Pinpoint the cell where the given text exists, returning its (x, y) midpoint coordinate. 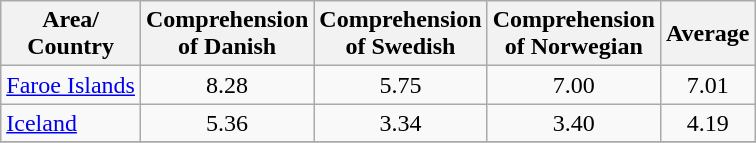
Comprehensionof Swedish (400, 34)
4.19 (708, 123)
Faroe Islands (71, 85)
Iceland (71, 123)
7.00 (574, 85)
Area/Country (71, 34)
7.01 (708, 85)
Average (708, 34)
3.40 (574, 123)
3.34 (400, 123)
Comprehensionof Norwegian (574, 34)
5.36 (226, 123)
Comprehensionof Danish (226, 34)
5.75 (400, 85)
8.28 (226, 85)
